Detect which cell encompasses the target text, then output its [x, y] center coordinate. 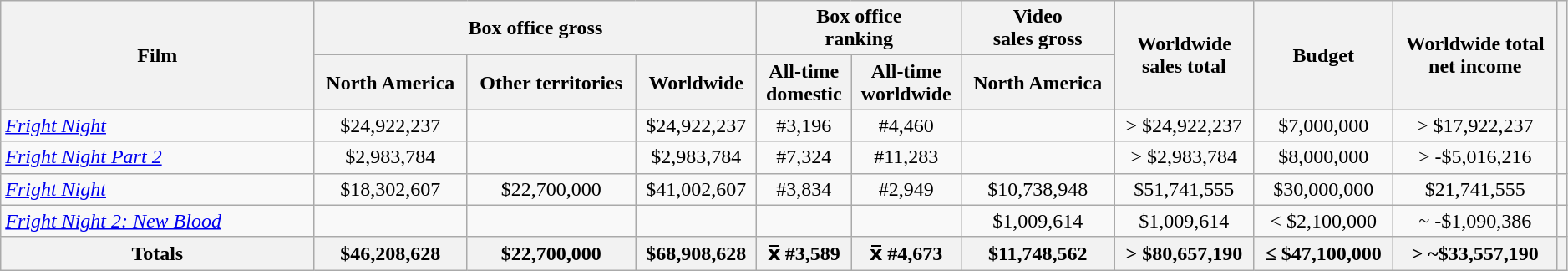
~ -$1,090,386 [1475, 221]
x̅ #4,673 [906, 253]
#4,460 [906, 125]
All-time worldwide [906, 82]
Fright Night 2: New Blood [157, 221]
Worldwide [697, 82]
> $2,983,784 [1185, 157]
Box office ranking [859, 28]
All-time domestic [804, 82]
$51,741,555 [1185, 189]
Worldwide sales total [1185, 55]
Budget [1323, 55]
$8,000,000 [1323, 157]
#3,834 [804, 189]
> $24,922,237 [1185, 125]
$30,000,000 [1323, 189]
> $80,657,190 [1185, 253]
$7,000,000 [1323, 125]
$68,908,628 [697, 253]
#2,949 [906, 189]
< $2,100,000 [1323, 221]
Fright Night Part 2 [157, 157]
$46,208,628 [391, 253]
≤ $47,100,000 [1323, 253]
#11,283 [906, 157]
> ~$33,557,190 [1475, 253]
Box office gross [535, 28]
$41,002,607 [697, 189]
Worldwide total net income [1475, 55]
Other territories [551, 82]
$21,741,555 [1475, 189]
Video sales gross [1038, 28]
x̅ #3,589 [804, 253]
> $17,922,237 [1475, 125]
$18,302,607 [391, 189]
$10,738,948 [1038, 189]
Film [157, 55]
Totals [157, 253]
$11,748,562 [1038, 253]
#7,324 [804, 157]
#3,196 [804, 125]
> -$5,016,216 [1475, 157]
